Return the [x, y] coordinate for the center point of the cell that contains the specified text.  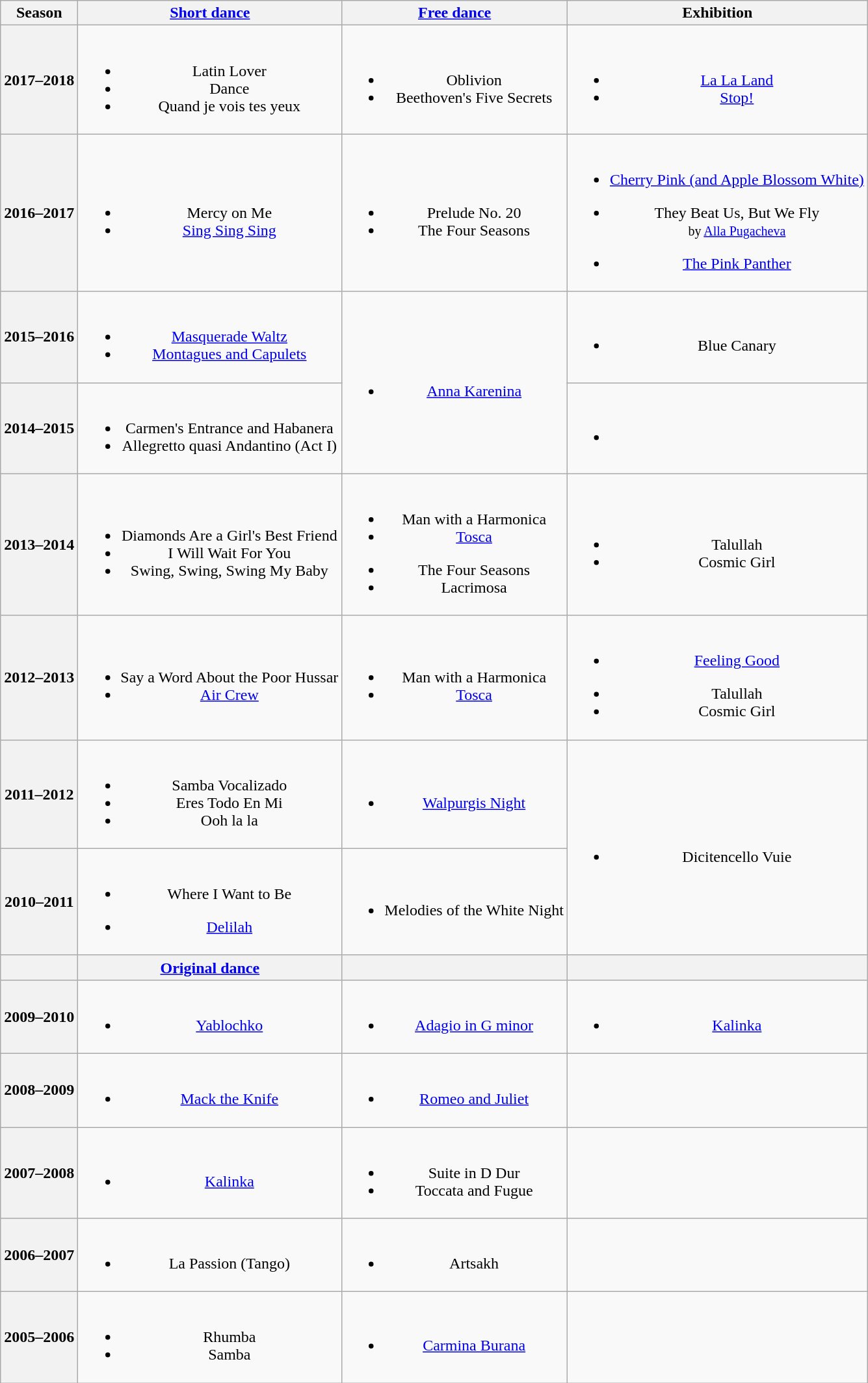
Adagio in G minor [455, 1016]
Oblivion Beethoven's Five Secrets [455, 79]
Samba Vocalizado Eres Todo En Mi Ooh la la [210, 794]
Carmen's Entrance and Habanera Allegretto quasi Andantino (Act I) [210, 428]
Walpurgis Night [455, 794]
2006–2007 [39, 1255]
La La LandStop! [717, 79]
Man with a Harmonica Tosca [455, 678]
Suite in D Dur Toccata and Fugue [455, 1172]
Short dance [210, 13]
Dicitencello Vuie [717, 847]
Original dance [210, 967]
Masquerade Waltz Montagues and Capulets [210, 337]
Anna Karenina [455, 383]
Blue Canary [717, 337]
2015–2016 [39, 337]
Melodies of the White Night [455, 902]
Diamonds Are a Girl's Best Friend I Will Wait For You Swing, Swing, Swing My Baby [210, 544]
2005–2006 [39, 1337]
2009–2010 [39, 1016]
Artsakh [455, 1255]
2013–2014 [39, 544]
Feeling Good TalullahCosmic Girl [717, 678]
Cherry Pink (and Apple Blossom White) They Beat Us, But We Flyby Alla PugachevaThe Pink Panther [717, 213]
Latin Lover Dance Quand je vois tes yeux [210, 79]
Carmina Burana [455, 1337]
Yablochko [210, 1016]
2010–2011 [39, 902]
Where I Want to Be Delilah [210, 902]
Exhibition [717, 13]
Say a Word About the Poor Hussar Air Crew [210, 678]
RhumbaSamba [210, 1337]
Season [39, 13]
Free dance [455, 13]
La Passion (Tango) [210, 1255]
2012–2013 [39, 678]
2017–2018 [39, 79]
TalullahCosmic Girl [717, 544]
Mack the Knife [210, 1090]
2011–2012 [39, 794]
2014–2015 [39, 428]
Romeo and Juliet [455, 1090]
2008–2009 [39, 1090]
Mercy on Me Sing Sing Sing [210, 213]
Prelude No. 20 The Four Seasons [455, 213]
2007–2008 [39, 1172]
2016–2017 [39, 213]
Man with a Harmonica Tosca The Four Seasons Lacrimosa [455, 544]
